Pinpoint the cell where the given text exists, returning its (x, y) midpoint coordinate. 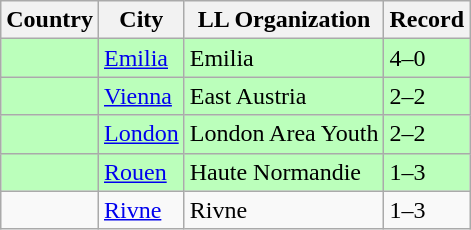
LL Organization (284, 20)
City (141, 20)
East Austria (284, 96)
Country (50, 20)
Haute Normandie (284, 172)
London Area Youth (284, 134)
Rouen (141, 172)
Vienna (141, 96)
Record (427, 20)
4–0 (427, 58)
London (141, 134)
